Identify which cell holds the provided text, then report its (x, y) central coordinate. 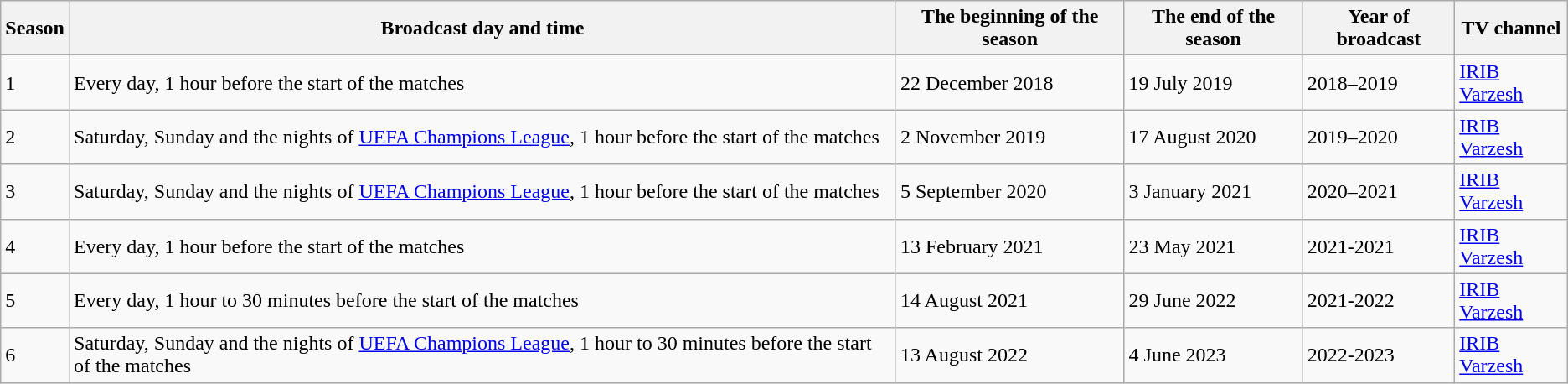
2 (35, 138)
2021-2021 (1379, 246)
4 June 2023 (1213, 355)
2 November 2019 (1010, 138)
3 (35, 191)
3 January 2021 (1213, 191)
6 (35, 355)
2019–2020 (1379, 138)
2018–2019 (1379, 82)
13 February 2021 (1010, 246)
5 (35, 300)
Year of broadcast (1379, 29)
2020–2021 (1379, 191)
22 December 2018 (1010, 82)
23 May 2021 (1213, 246)
The end of the season (1213, 29)
5 September 2020 (1010, 191)
TV channel (1511, 29)
1 (35, 82)
4 (35, 246)
Broadcast day and time (482, 29)
2022-2023 (1379, 355)
17 August 2020 (1213, 138)
Every day, 1 hour to 30 minutes before the start of the matches (482, 300)
29 June 2022 (1213, 300)
19 July 2019 (1213, 82)
13 August 2022 (1010, 355)
2021-2022 (1379, 300)
Saturday, Sunday and the nights of UEFA Champions League, 1 hour to 30 minutes before the start of the matches (482, 355)
The beginning of the season (1010, 29)
Season (35, 29)
14 August 2021 (1010, 300)
